Return (X, Y) of the center of cell containing provided text 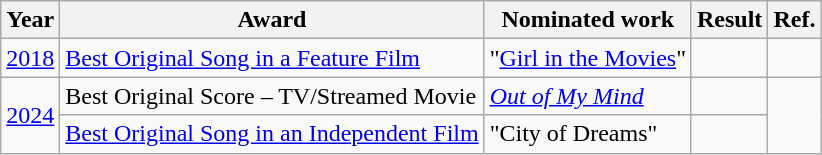
Nominated work (588, 20)
Award (272, 20)
2024 (30, 115)
Year (30, 20)
Best Original Song in a Feature Film (272, 58)
"City of Dreams" (588, 134)
Ref. (794, 20)
Result (729, 20)
"Girl in the Movies" (588, 58)
Best Original Score – TV/Streamed Movie (272, 96)
Best Original Song in an Independent Film (272, 134)
2018 (30, 58)
Out of My Mind (588, 96)
